Detect which cell encompasses the target text, then output its [X, Y] center coordinate. 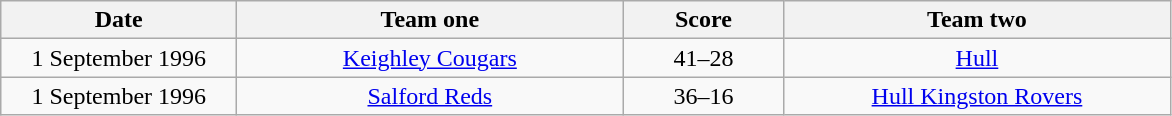
41–28 [704, 58]
Salford Reds [430, 96]
Hull Kingston Rovers [977, 96]
36–16 [704, 96]
Team two [977, 20]
Score [704, 20]
Hull [977, 58]
Date [119, 20]
Keighley Cougars [430, 58]
Team one [430, 20]
